Pinpoint the cell where the given text exists, returning its (X, Y) midpoint coordinate. 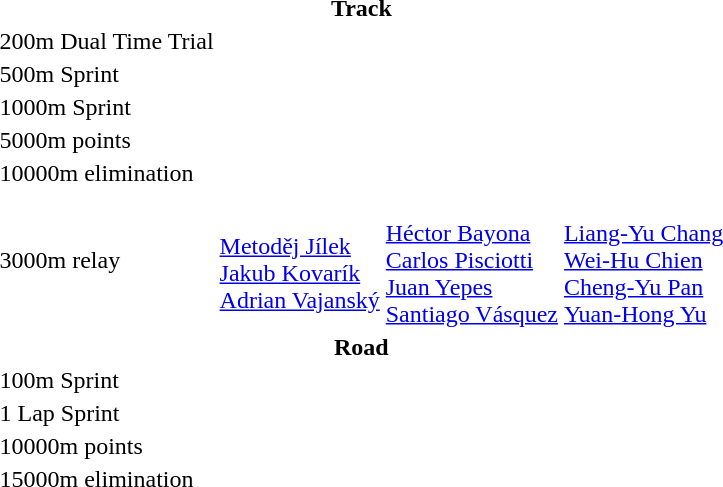
Héctor BayonaCarlos PisciottiJuan YepesSantiago Vásquez (472, 260)
Metoděj JílekJakub KovaríkAdrian Vajanský (300, 260)
